Output the [x, y] coordinate of the center of the cell containing the given text.  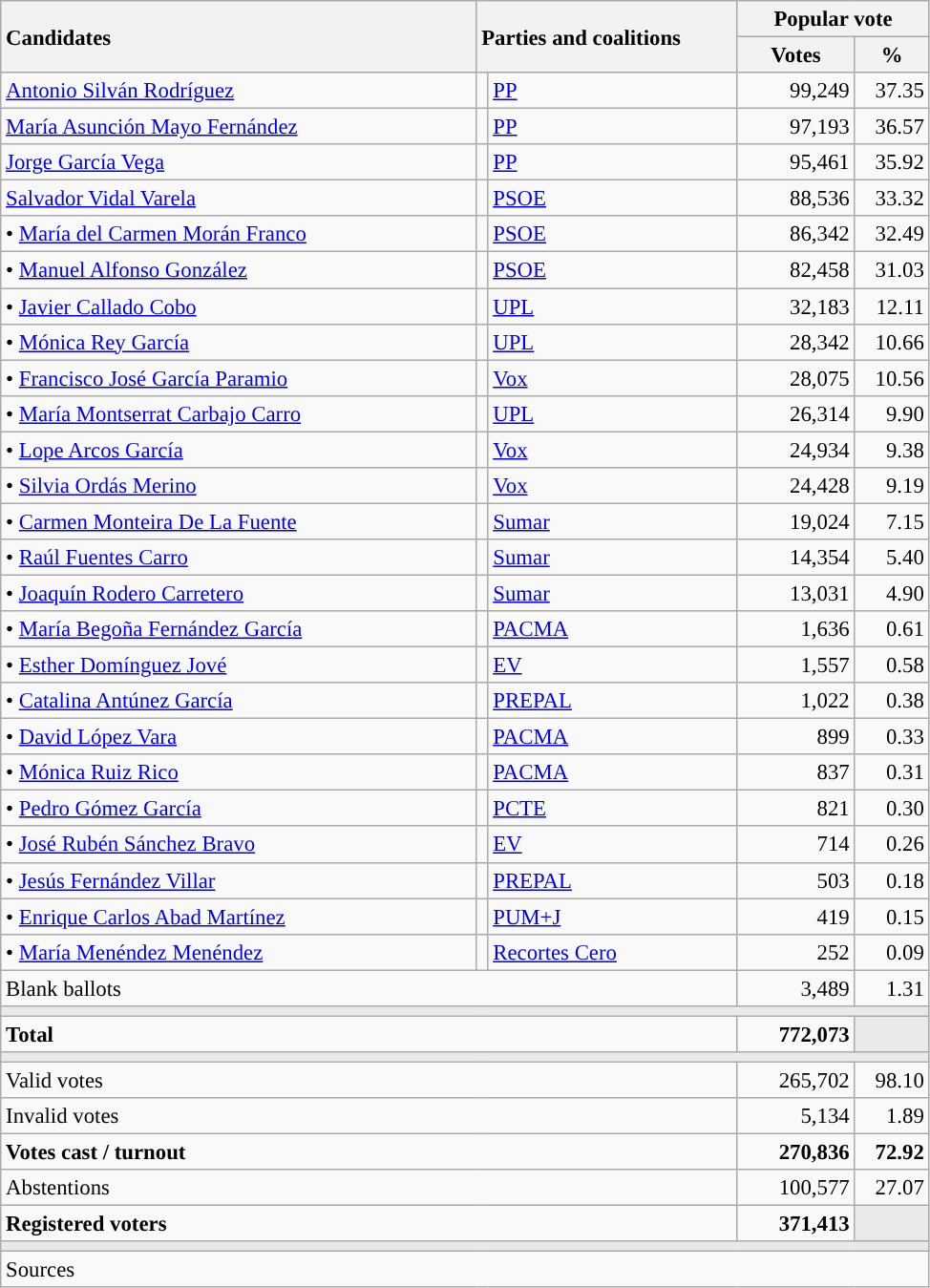
26,314 [796, 413]
• Lope Arcos García [239, 450]
98.10 [892, 1080]
• María Begoña Fernández García [239, 629]
0.15 [892, 917]
0.31 [892, 772]
32,183 [796, 306]
5,134 [796, 1116]
0.09 [892, 952]
36.57 [892, 127]
714 [796, 845]
503 [796, 880]
Valid votes [369, 1080]
9.38 [892, 450]
• Javier Callado Cobo [239, 306]
28,075 [796, 378]
14,354 [796, 558]
• Silvia Ordás Merino [239, 486]
Blank ballots [369, 988]
PCTE [613, 809]
Parties and coalitions [607, 36]
0.18 [892, 880]
5.40 [892, 558]
Invalid votes [369, 1116]
• Raúl Fuentes Carro [239, 558]
12.11 [892, 306]
19,024 [796, 521]
100,577 [796, 1188]
4.90 [892, 593]
0.38 [892, 701]
270,836 [796, 1152]
PUM+J [613, 917]
419 [796, 917]
86,342 [796, 234]
1.31 [892, 988]
99,249 [796, 91]
• Mónica Ruiz Rico [239, 772]
35.92 [892, 162]
97,193 [796, 127]
28,342 [796, 342]
Votes [796, 55]
María Asunción Mayo Fernández [239, 127]
837 [796, 772]
1,557 [796, 665]
24,428 [796, 486]
0.33 [892, 737]
• María Montserrat Carbajo Carro [239, 413]
27.07 [892, 1188]
899 [796, 737]
• María del Carmen Morán Franco [239, 234]
• Joaquín Rodero Carretero [239, 593]
95,461 [796, 162]
Jorge García Vega [239, 162]
10.66 [892, 342]
72.92 [892, 1152]
• Manuel Alfonso González [239, 270]
13,031 [796, 593]
% [892, 55]
1,022 [796, 701]
Votes cast / turnout [369, 1152]
Popular vote [833, 19]
7.15 [892, 521]
772,073 [796, 1034]
371,413 [796, 1224]
Candidates [239, 36]
82,458 [796, 270]
31.03 [892, 270]
Recortes Cero [613, 952]
Registered voters [369, 1224]
Total [369, 1034]
• Carmen Monteira De La Fuente [239, 521]
• Catalina Antúnez García [239, 701]
0.58 [892, 665]
32.49 [892, 234]
Salvador Vidal Varela [239, 199]
265,702 [796, 1080]
252 [796, 952]
1,636 [796, 629]
Sources [465, 1270]
0.30 [892, 809]
24,934 [796, 450]
3,489 [796, 988]
10.56 [892, 378]
88,536 [796, 199]
37.35 [892, 91]
• Jesús Fernández Villar [239, 880]
Abstentions [369, 1188]
• Francisco José García Paramio [239, 378]
• David López Vara [239, 737]
0.26 [892, 845]
33.32 [892, 199]
• María Menéndez Menéndez [239, 952]
• Esther Domínguez Jové [239, 665]
• Pedro Gómez García [239, 809]
Antonio Silván Rodríguez [239, 91]
1.89 [892, 1116]
• Mónica Rey García [239, 342]
9.90 [892, 413]
• José Rubén Sánchez Bravo [239, 845]
• Enrique Carlos Abad Martínez [239, 917]
9.19 [892, 486]
821 [796, 809]
0.61 [892, 629]
